Return (X, Y) of the center of cell containing provided text 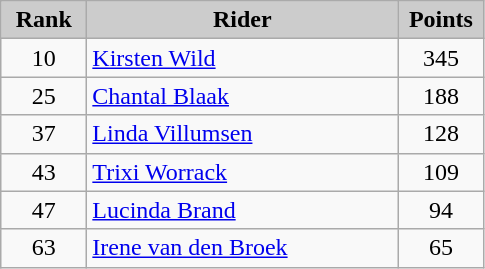
345 (441, 58)
43 (44, 172)
188 (441, 96)
Chantal Blaak (242, 96)
Rank (44, 20)
Linda Villumsen (242, 134)
Kirsten Wild (242, 58)
37 (44, 134)
63 (44, 248)
Lucinda Brand (242, 210)
65 (441, 248)
Trixi Worrack (242, 172)
94 (441, 210)
Rider (242, 20)
10 (44, 58)
47 (44, 210)
128 (441, 134)
25 (44, 96)
Points (441, 20)
109 (441, 172)
Irene van den Broek (242, 248)
